Return [x, y] of the center of cell containing provided text 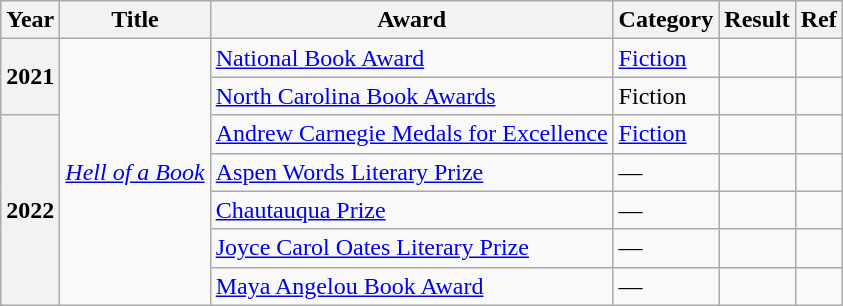
Aspen Words Literary Prize [412, 172]
Ref [818, 20]
Result [757, 20]
2021 [30, 77]
Maya Angelou Book Award [412, 286]
Joyce Carol Oates Literary Prize [412, 248]
Andrew Carnegie Medals for Excellence [412, 134]
North Carolina Book Awards [412, 96]
Category [666, 20]
Award [412, 20]
National Book Award [412, 58]
Title [135, 20]
Chautauqua Prize [412, 210]
Year [30, 20]
2022 [30, 210]
Hell of a Book [135, 172]
